Determine the [x, y] coordinate at the center of the cell enclosing the given text.  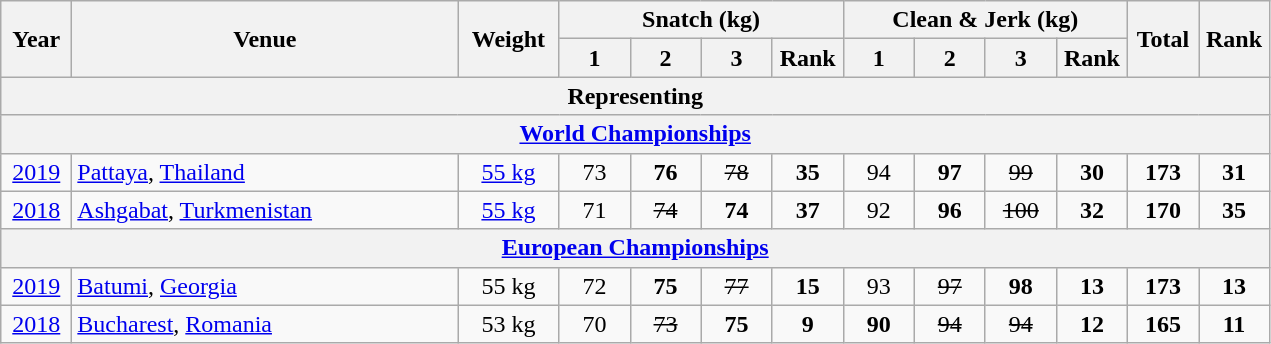
Clean & Jerk (kg) [985, 20]
165 [1162, 324]
15 [808, 286]
98 [1020, 286]
Bucharest, Romania [265, 324]
93 [878, 286]
30 [1092, 172]
78 [736, 172]
Weight [508, 39]
76 [666, 172]
31 [1234, 172]
World Championships [636, 134]
70 [594, 324]
96 [950, 210]
32 [1092, 210]
53 kg [508, 324]
72 [594, 286]
11 [1234, 324]
Year [36, 39]
9 [808, 324]
Batumi, Georgia [265, 286]
European Championships [636, 248]
100 [1020, 210]
Ashgabat, Turkmenistan [265, 210]
Representing [636, 96]
37 [808, 210]
170 [1162, 210]
Total [1162, 39]
92 [878, 210]
12 [1092, 324]
71 [594, 210]
Venue [265, 39]
77 [736, 286]
Pattaya, Thailand [265, 172]
Snatch (kg) [701, 20]
90 [878, 324]
99 [1020, 172]
